Output the [X, Y] coordinate of the center of the cell containing the given text.  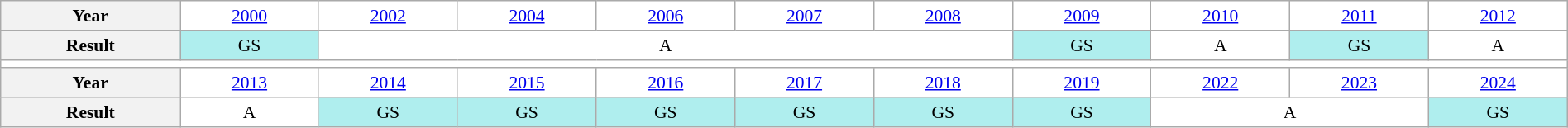
2011 [1360, 16]
2022 [1221, 83]
2008 [943, 16]
2014 [388, 83]
2004 [527, 16]
2000 [250, 16]
2019 [1082, 83]
2009 [1082, 16]
2023 [1360, 83]
2012 [1498, 16]
2017 [805, 83]
2024 [1498, 83]
2006 [666, 16]
2013 [250, 83]
2016 [666, 83]
2002 [388, 16]
2015 [527, 83]
2007 [805, 16]
2010 [1221, 16]
2018 [943, 83]
